Capture the cell that displays the provided text and extract its [x, y] central coordinate. 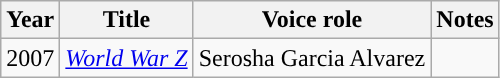
Year [30, 20]
2007 [30, 58]
Voice role [312, 20]
Notes [465, 20]
Title [126, 20]
Serosha Garcia Alvarez [312, 58]
World War Z [126, 58]
